Detect which cell encompasses the target text, then output its [x, y] center coordinate. 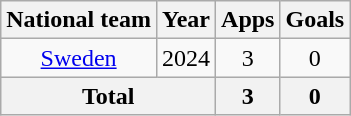
Apps [248, 20]
2024 [186, 58]
Sweden [79, 58]
Total [108, 96]
National team [79, 20]
Year [186, 20]
Goals [315, 20]
